Scan for the cell matching the given text and deliver its (x, y) coordinate at center. 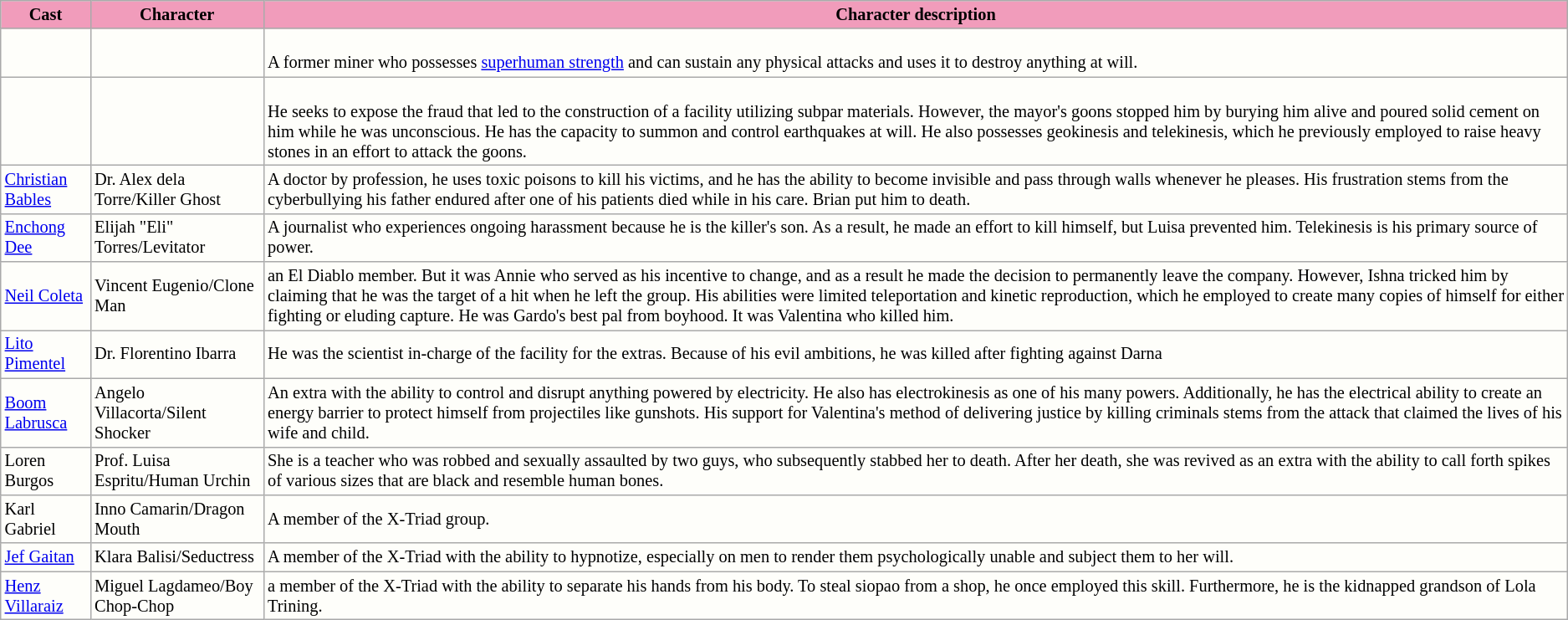
Enchong Dee (45, 238)
Loren Burgos (45, 471)
Miguel Lagdameo/Boy Chop-Chop (177, 596)
A former miner who possesses superhuman strength and can sustain any physical attacks and uses it to destroy anything at will. (916, 53)
Karl Gabriel (45, 519)
Dr. Alex dela Torre/Killer Ghost (177, 189)
Klara Balisi/Seductress (177, 557)
Lito Pimentel (45, 354)
Character description (916, 14)
Elijah "Eli" Torres/Levitator (177, 238)
Henz Villaraiz (45, 596)
A member of the X-Triad group. (916, 519)
Christian Bables (45, 189)
Character (177, 14)
He was the scientist in-charge of the facility for the extras. Because of his evil ambitions, he was killed after fighting against Darna (916, 354)
Boom Labrusca (45, 412)
Neil Coleta (45, 296)
Inno Camarin/Dragon Mouth (177, 519)
A member of the X-Triad with the ability to hypnotize, especially on men to render them psychologically unable and subject them to her will. (916, 557)
Vincent Eugenio/Clone Man (177, 296)
Dr. Florentino Ibarra (177, 354)
Angelo Villacorta/Silent Shocker (177, 412)
Prof. Luisa Espritu/Human Urchin (177, 471)
Cast (45, 14)
Jef Gaitan (45, 557)
